For the text-containing cell, return its midpoint in (X, Y) coordinate format. 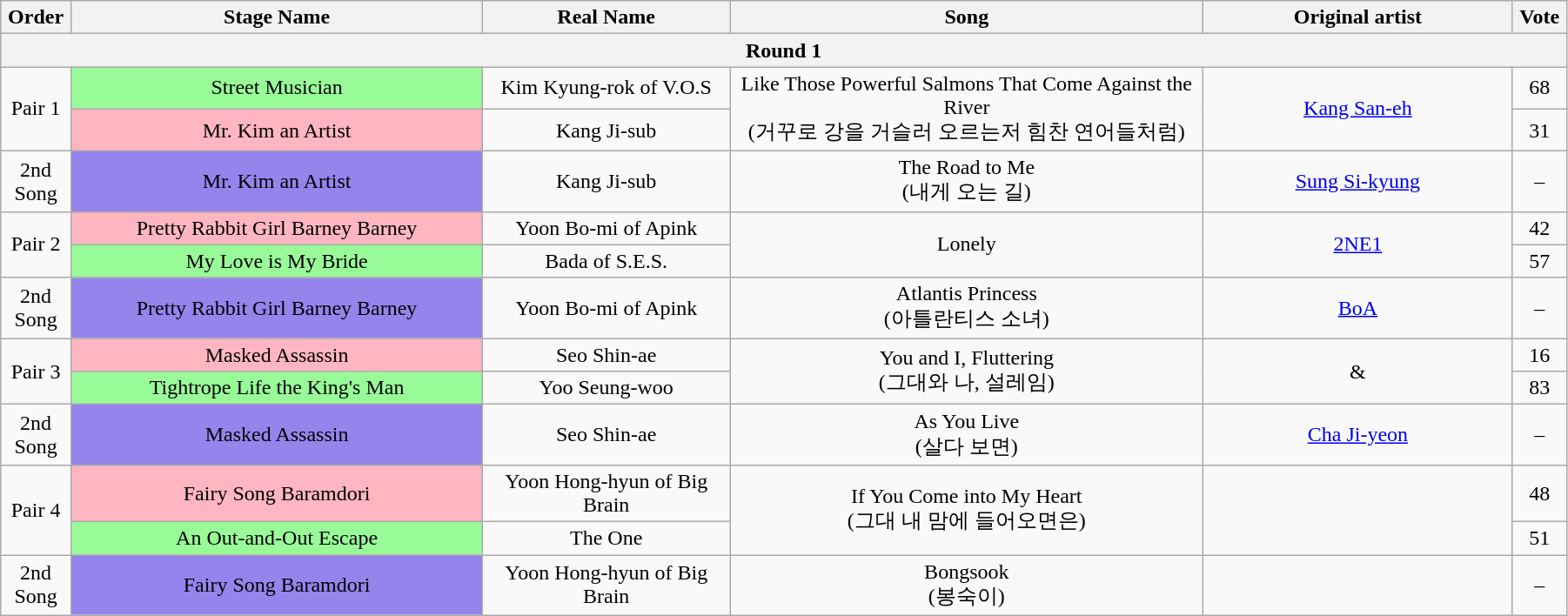
Tightrope Life the King's Man (277, 388)
Pair 3 (37, 372)
42 (1540, 228)
Bongsook(봉숙이) (967, 586)
2NE1 (1357, 244)
Kim Kyung-rok of V.O.S (606, 88)
Sung Si-kyung (1357, 181)
48 (1540, 492)
Atlantis Princess(아틀란티스 소녀) (967, 308)
Real Name (606, 17)
& (1357, 372)
Pair 4 (37, 510)
31 (1540, 130)
Song (967, 17)
My Love is My Bride (277, 261)
Kang San-eh (1357, 110)
57 (1540, 261)
An Out-and-Out Escape (277, 538)
You and I, Fluttering(그대와 나, 설레임) (967, 372)
Cha Ji-yeon (1357, 435)
Street Musician (277, 88)
As You Live(살다 보면) (967, 435)
Yoo Seung-woo (606, 388)
BoA (1357, 308)
16 (1540, 355)
Like Those Powerful Salmons That Come Against the River(거꾸로 강을 거슬러 오르는저 힘찬 연어들처럼) (967, 110)
Order (37, 17)
If You Come into My Heart(그대 내 맘에 들어오면은) (967, 510)
Pair 2 (37, 244)
Round 1 (784, 50)
Lonely (967, 244)
Vote (1540, 17)
68 (1540, 88)
Stage Name (277, 17)
Bada of S.E.S. (606, 261)
51 (1540, 538)
Original artist (1357, 17)
The One (606, 538)
83 (1540, 388)
Pair 1 (37, 110)
The Road to Me(내게 오는 길) (967, 181)
